Find where the given text appears and provide that cell's center as (x, y) coordinate. 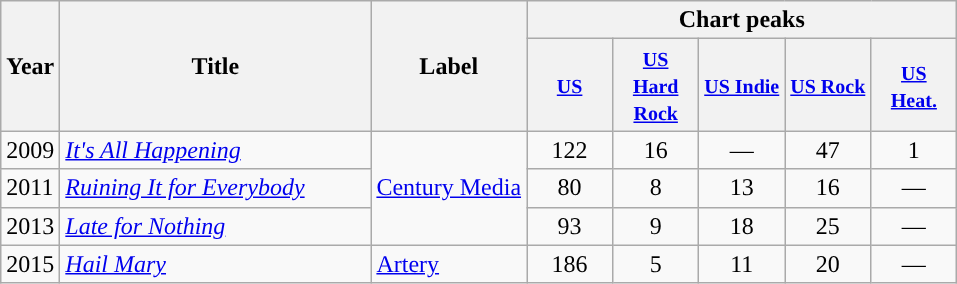
186 (570, 264)
13 (742, 188)
Ruining It for Everybody (216, 188)
2011 (30, 188)
2009 (30, 150)
Chart peaks (742, 20)
Hail Mary (216, 264)
20 (828, 264)
US Rock (828, 85)
Century Media (449, 188)
Late for Nothing (216, 226)
80 (570, 188)
US Indie (742, 85)
US Heat. (914, 85)
It's All Happening (216, 150)
US (570, 85)
US Hard Rock (656, 85)
122 (570, 150)
2013 (30, 226)
93 (570, 226)
2015 (30, 264)
9 (656, 226)
Title (216, 66)
1 (914, 150)
Label (449, 66)
18 (742, 226)
25 (828, 226)
5 (656, 264)
Year (30, 66)
11 (742, 264)
Artery (449, 264)
8 (656, 188)
47 (828, 150)
